Scan for the cell matching the given text and deliver its (X, Y) coordinate at center. 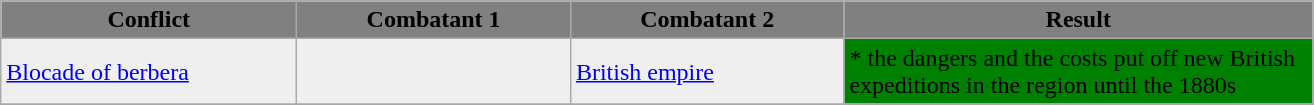
Conflict (149, 20)
* the dangers and the costs put off new British expeditions in the region until the 1880s (1078, 72)
Result (1078, 20)
Combatant 2 (707, 20)
British empire (707, 72)
Blocade of berbera (149, 72)
Combatant 1 (434, 20)
